Capture the cell that displays the provided text and extract its [X, Y] central coordinate. 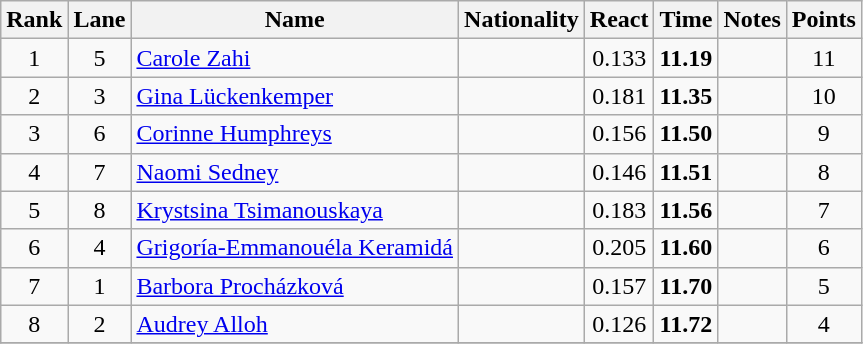
11.70 [686, 286]
0.126 [619, 324]
11.56 [686, 210]
0.156 [619, 134]
11 [824, 58]
Notes [752, 20]
Barbora Procházková [295, 286]
0.133 [619, 58]
9 [824, 134]
Lane [100, 20]
10 [824, 96]
Corinne Humphreys [295, 134]
0.205 [619, 248]
Carole Zahi [295, 58]
Krystsina Tsimanouskaya [295, 210]
Rank [34, 20]
Audrey Alloh [295, 324]
11.60 [686, 248]
React [619, 20]
11.19 [686, 58]
0.157 [619, 286]
Naomi Sedney [295, 172]
0.146 [619, 172]
0.183 [619, 210]
Nationality [522, 20]
11.72 [686, 324]
Time [686, 20]
Points [824, 20]
Gina Lückenkemper [295, 96]
11.51 [686, 172]
11.35 [686, 96]
0.181 [619, 96]
Grigoría-Emmanouéla Keramidá [295, 248]
11.50 [686, 134]
Name [295, 20]
